Pinpoint the cell where the given text exists, returning its [X, Y] midpoint coordinate. 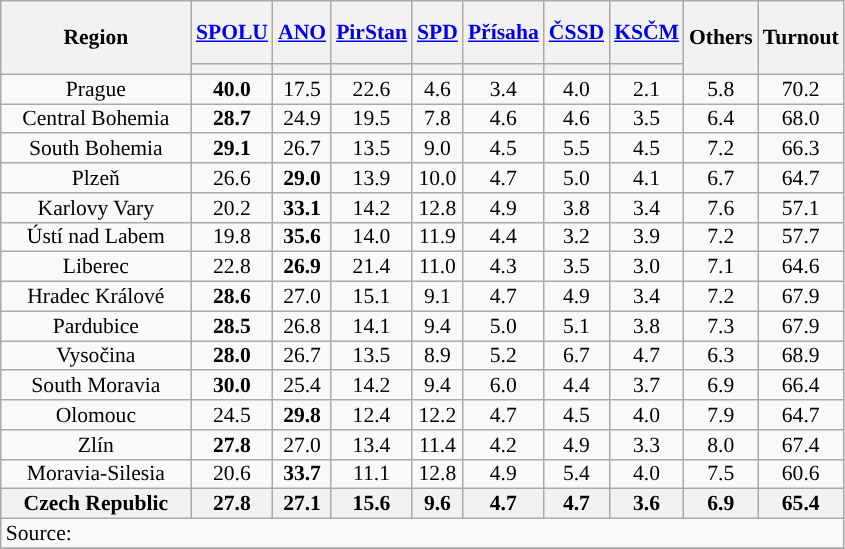
17.5 [302, 89]
28.0 [232, 356]
3.2 [576, 237]
2.1 [646, 89]
Pardubice [96, 326]
SPOLU [232, 32]
7.6 [721, 208]
66.3 [801, 149]
7.8 [438, 119]
Karlovy Vary [96, 208]
26.6 [232, 178]
21.4 [372, 267]
Central Bohemia [96, 119]
6.0 [504, 386]
65.4 [801, 504]
27.1 [302, 504]
15.1 [372, 297]
6.3 [721, 356]
9.1 [438, 297]
7.1 [721, 267]
20.6 [232, 474]
8.9 [438, 356]
South Moravia [96, 386]
33.7 [302, 474]
Vysočina [96, 356]
26.9 [302, 267]
9.0 [438, 149]
3.9 [646, 237]
19.5 [372, 119]
7.9 [721, 415]
24.9 [302, 119]
28.5 [232, 326]
11.1 [372, 474]
Czech Republic [96, 504]
14.0 [372, 237]
35.6 [302, 237]
26.8 [302, 326]
66.4 [801, 386]
5.1 [576, 326]
5.4 [576, 474]
4.1 [646, 178]
57.1 [801, 208]
9.6 [438, 504]
Přísaha [504, 32]
13.4 [372, 445]
22.8 [232, 267]
12.2 [438, 415]
3.3 [646, 445]
7.5 [721, 474]
PirStan [372, 32]
8.0 [721, 445]
KSČM [646, 32]
Olomouc [96, 415]
6.4 [721, 119]
29.0 [302, 178]
7.3 [721, 326]
3.0 [646, 267]
Zlín [96, 445]
Prague [96, 89]
33.1 [302, 208]
15.6 [372, 504]
5.8 [721, 89]
ANO [302, 32]
20.2 [232, 208]
28.6 [232, 297]
SPD [438, 32]
ČSSD [576, 32]
Liberec [96, 267]
Ústí nad Labem [96, 237]
13.9 [372, 178]
Region [96, 38]
19.8 [232, 237]
South Bohemia [96, 149]
3.7 [646, 386]
68.0 [801, 119]
5.2 [504, 356]
11.4 [438, 445]
70.2 [801, 89]
22.6 [372, 89]
29.8 [302, 415]
60.6 [801, 474]
4.2 [504, 445]
67.4 [801, 445]
14.1 [372, 326]
10.0 [438, 178]
11.9 [438, 237]
40.0 [232, 89]
11.0 [438, 267]
Hradec Králové [96, 297]
29.1 [232, 149]
3.6 [646, 504]
30.0 [232, 386]
Source: [422, 534]
4.3 [504, 267]
5.5 [576, 149]
57.7 [801, 237]
24.5 [232, 415]
Plzeň [96, 178]
64.6 [801, 267]
28.7 [232, 119]
Others [721, 38]
Moravia-Silesia [96, 474]
68.9 [801, 356]
25.4 [302, 386]
12.4 [372, 415]
Turnout [801, 38]
